Return (x, y) of the center of cell containing provided text 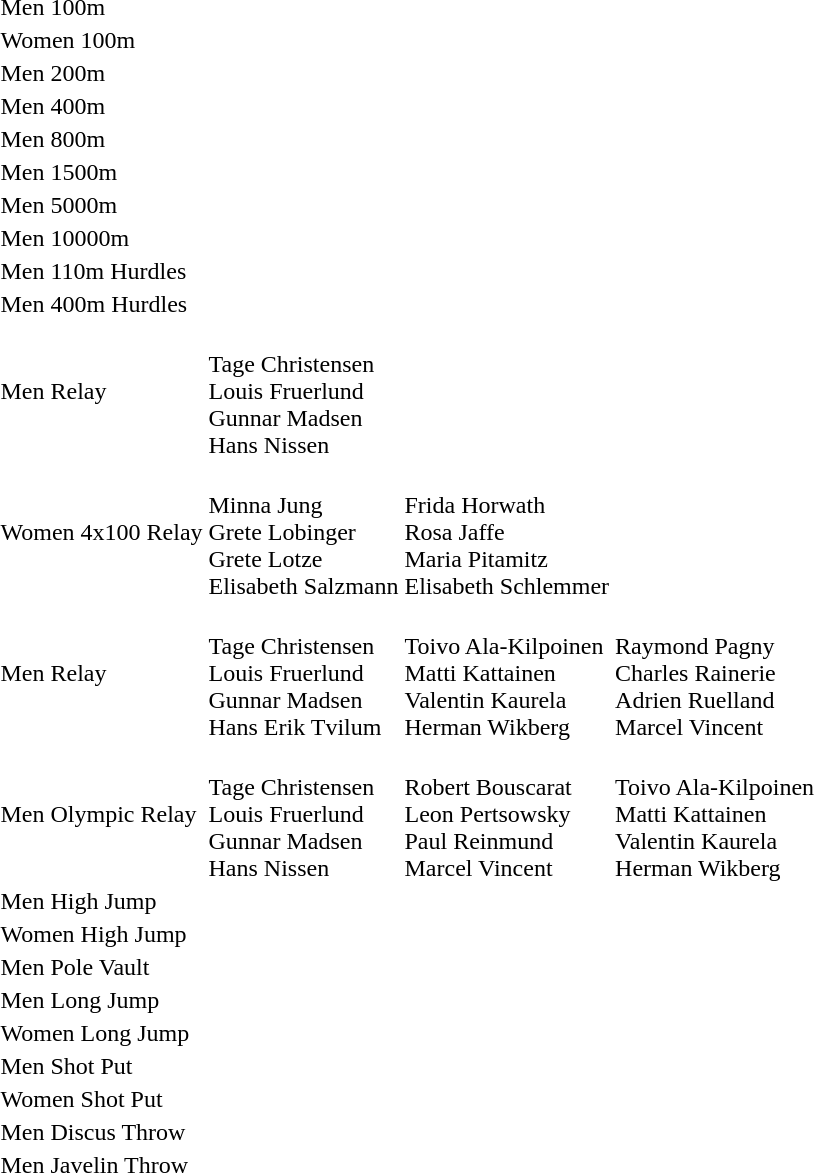
Robert BouscaratLeon PertsowskyPaul ReinmundMarcel Vincent (507, 814)
Toivo Ala-KilpoinenMatti KattainenValentin KaurelaHerman Wikberg (507, 673)
Minna JungGrete LobingerGrete LotzeElisabeth Salzmann (304, 532)
Frida HorwathRosa JaffeMaria PitamitzElisabeth Schlemmer (507, 532)
Tage ChristensenLouis FruerlundGunnar MadsenHans Erik Tvilum (304, 673)
